Output the [x, y] coordinate of the center of the cell containing the given text.  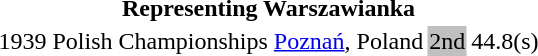
Poznań, Poland [348, 41]
Polish Championships [160, 41]
2nd [448, 41]
